Pinpoint the cell where the given text exists, returning its (X, Y) midpoint coordinate. 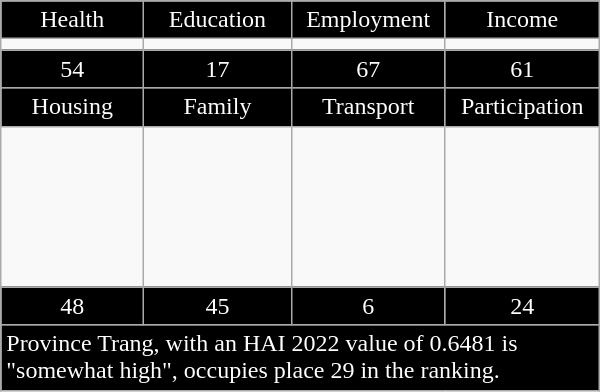
Province Trang, with an HAI 2022 value of 0.6481 is "somewhat high", occupies place 29 in the ranking. (300, 358)
Family (218, 107)
Transport (368, 107)
Participation (522, 107)
24 (522, 306)
Employment (368, 20)
6 (368, 306)
Income (522, 20)
48 (72, 306)
Housing (72, 107)
67 (368, 69)
Education (218, 20)
17 (218, 69)
54 (72, 69)
61 (522, 69)
45 (218, 306)
Health (72, 20)
